Scan for the cell matching the given text and deliver its [x, y] coordinate at center. 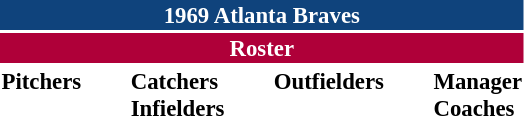
Roster [262, 48]
1969 Atlanta Braves [262, 15]
